For the text-containing cell, return its midpoint in (X, Y) coordinate format. 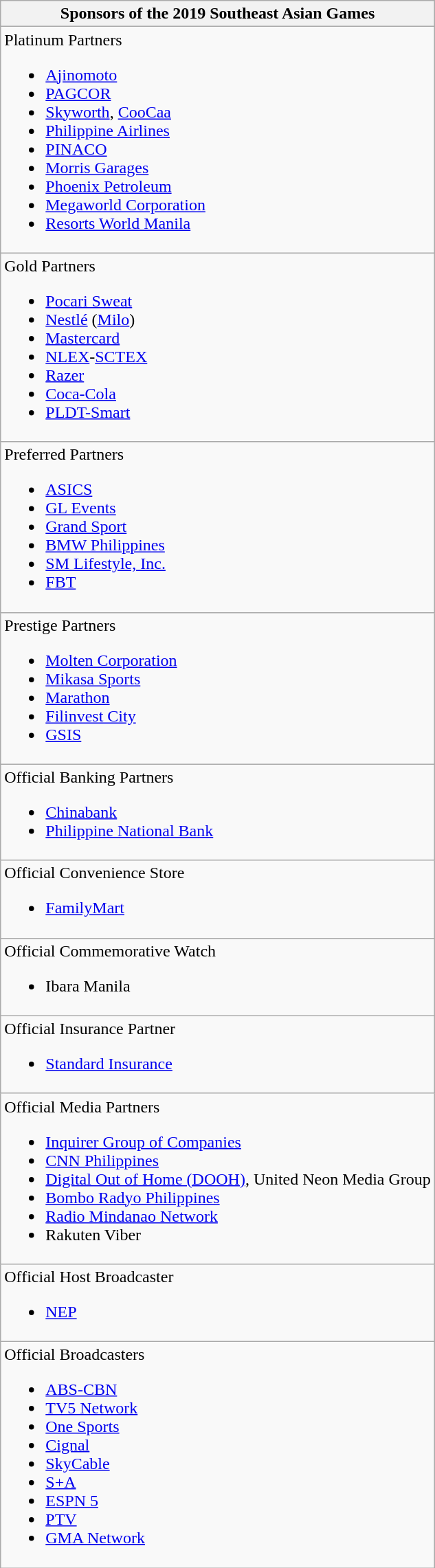
Official Host BroadcasterNEP (218, 1303)
Official Commemorative WatchIbara Manila (218, 977)
Sponsors of the 2019 Southeast Asian Games (218, 14)
Official BroadcastersABS-CBNTV5 NetworkOne SportsCignalSkyCableS+AESPN 5PTVGMA Network (218, 1454)
Gold PartnersPocari SweatNestlé (Milo)MastercardNLEX-SCTEXRazerCoca-ColaPLDT-Smart (218, 348)
Preferred PartnersASICSGL EventsGrand SportBMW PhilippinesSM Lifestyle, Inc.FBT (218, 527)
Official Insurance PartnerStandard Insurance (218, 1054)
Official Banking PartnersChinabankPhilippine National Bank (218, 812)
Prestige PartnersMolten CorporationMikasa SportsMarathonFilinvest CityGSIS (218, 688)
Official Convenience StoreFamilyMart (218, 899)
Platinum PartnersAjinomotoPAGCORSkyworth, CooCaaPhilippine AirlinesPINACOMorris GaragesPhoenix PetroleumMegaworld CorporationResorts World Manila (218, 140)
